Capture the cell that displays the provided text and extract its (X, Y) central coordinate. 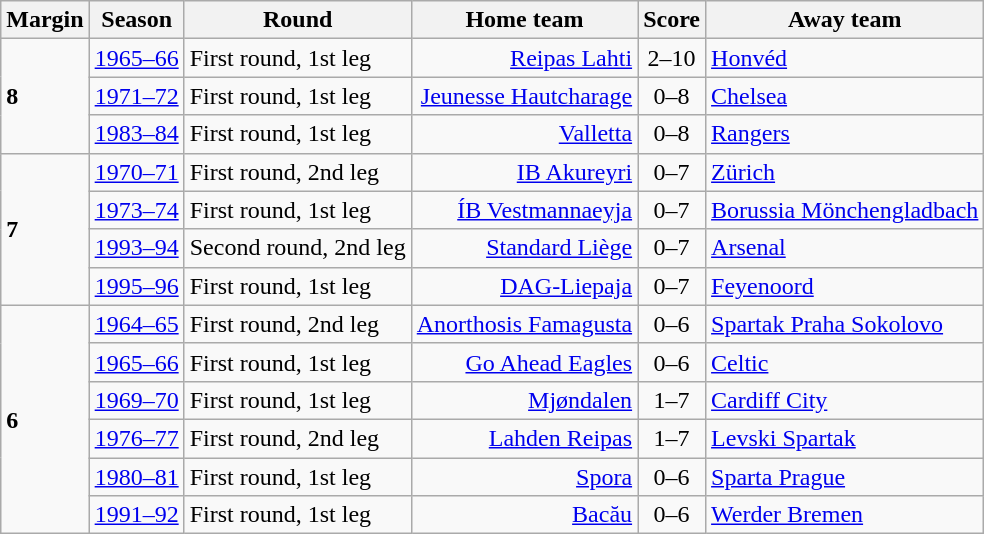
1969–70 (136, 400)
Away team (845, 20)
ÍB Vestmannaeyja (524, 210)
1993–94 (136, 248)
Reipas Lahti (524, 58)
Margin (45, 20)
Chelsea (845, 96)
1971–72 (136, 96)
Lahden Reipas (524, 438)
Go Ahead Eagles (524, 362)
Spora (524, 477)
Honvéd (845, 58)
1970–71 (136, 172)
Score (672, 20)
Round (298, 20)
Bacău (524, 515)
DAG-Liepaja (524, 286)
Season (136, 20)
1980–81 (136, 477)
Zürich (845, 172)
Levski Spartak (845, 438)
Spartak Praha Sokolovo (845, 324)
1991–92 (136, 515)
Second round, 2nd leg (298, 248)
Valletta (524, 134)
IB Akureyri (524, 172)
1964–65 (136, 324)
8 (45, 96)
1983–84 (136, 134)
Standard Liège (524, 248)
Rangers (845, 134)
Werder Bremen (845, 515)
Arsenal (845, 248)
Celtic (845, 362)
Mjøndalen (524, 400)
Sparta Prague (845, 477)
Jeunesse Hautcharage (524, 96)
Borussia Mönchengladbach (845, 210)
6 (45, 419)
Cardiff City (845, 400)
1976–77 (136, 438)
2–10 (672, 58)
1973–74 (136, 210)
Home team (524, 20)
7 (45, 229)
Anorthosis Famagusta (524, 324)
Feyenoord (845, 286)
1995–96 (136, 286)
